Output the (X, Y) coordinate of the center of the cell containing the given text.  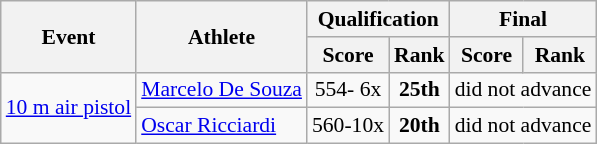
10 m air pistol (68, 108)
20th (420, 126)
Event (68, 36)
25th (420, 90)
Athlete (222, 36)
554- 6x (348, 90)
Final (524, 19)
Marcelo De Souza (222, 90)
Qualification (378, 19)
560-10x (348, 126)
Oscar Ricciardi (222, 126)
